Identify which cell holds the provided text, then report its [X, Y] central coordinate. 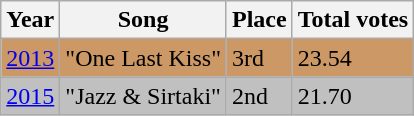
2013 [30, 58]
Year [30, 20]
3rd [259, 58]
Total votes [353, 20]
"One Last Kiss" [144, 58]
23.54 [353, 58]
21.70 [353, 96]
Place [259, 20]
2015 [30, 96]
"Jazz & Sirtaki" [144, 96]
Song [144, 20]
2nd [259, 96]
